Extract the [x, y] coordinate from the center of the cell holding the provided text.  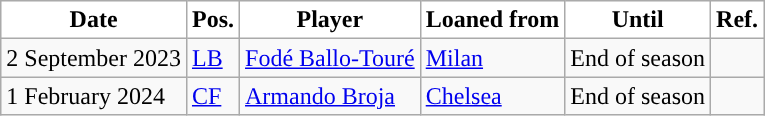
Armando Broja [330, 96]
Player [330, 20]
2 September 2023 [94, 58]
LB [212, 58]
Pos. [212, 20]
1 February 2024 [94, 96]
Date [94, 20]
Fodé Ballo-Touré [330, 58]
Ref. [738, 20]
Until [638, 20]
Milan [492, 58]
Loaned from [492, 20]
Chelsea [492, 96]
CF [212, 96]
